Return the [X, Y] coordinate for the center point of the cell that contains the specified text.  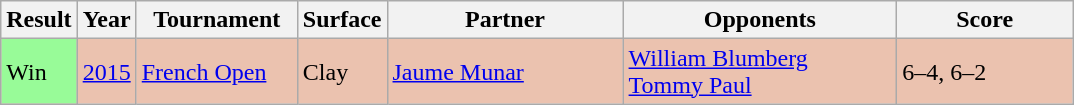
Result [39, 20]
Year [106, 20]
Opponents [760, 20]
2015 [106, 72]
Jaume Munar [505, 72]
6–4, 6–2 [985, 72]
William Blumberg Tommy Paul [760, 72]
Clay [342, 72]
Surface [342, 20]
Score [985, 20]
Tournament [216, 20]
Partner [505, 20]
Win [39, 72]
French Open [216, 72]
